Extract the (x, y) coordinate from the center of the cell holding the provided text.  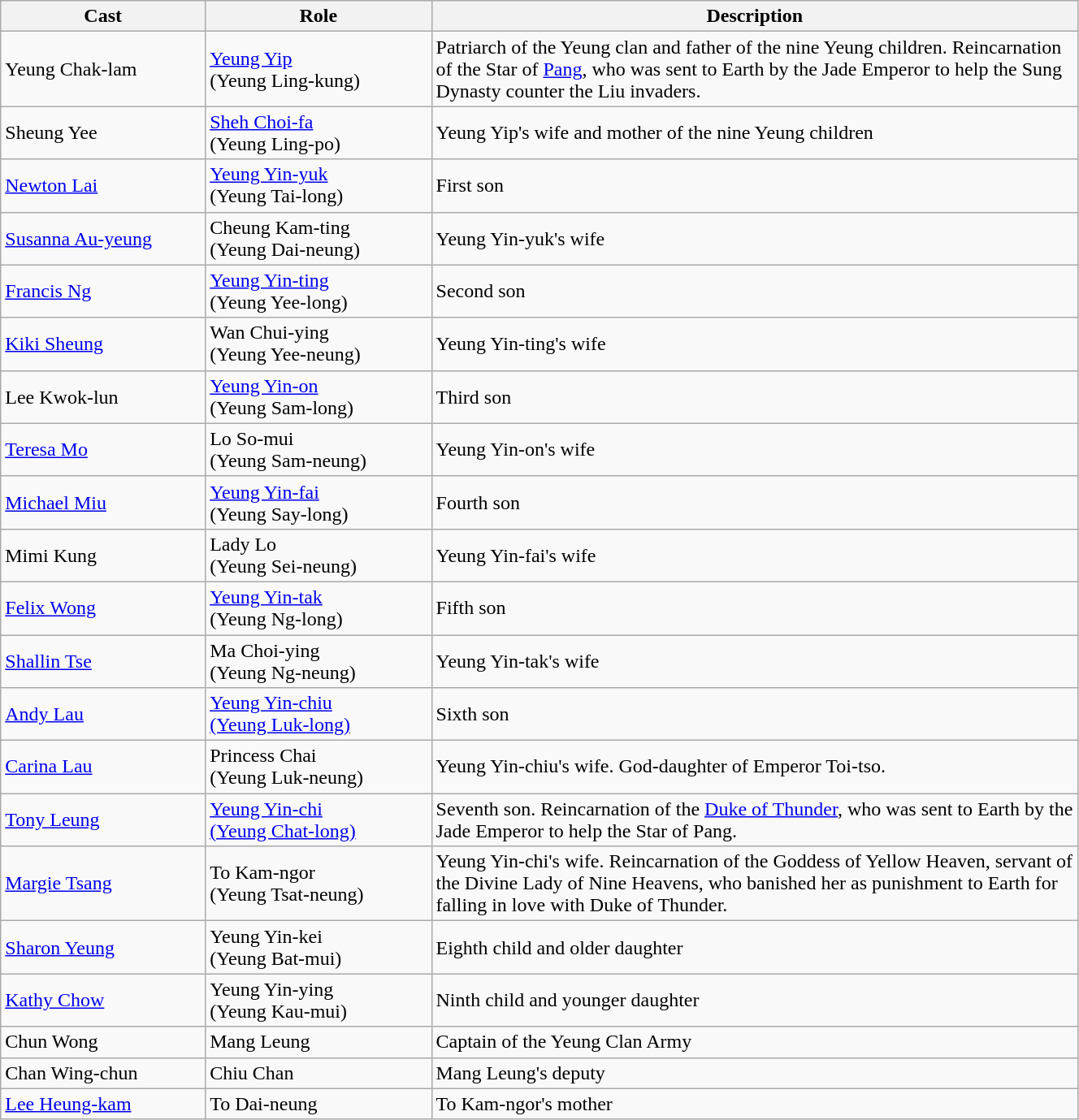
Yeung Yin-fai(Yeung Say-long) (318, 502)
Seventh son. Reincarnation of the Duke of Thunder, who was sent to Earth by the Jade Emperor to help the Star of Pang. (754, 820)
Chan Wing-chun (103, 1073)
Yeung Yin-ting(Yeung Yee-long) (318, 291)
Yeung Yin-on(Yeung Sam-long) (318, 396)
Mimi Kung (103, 556)
Lo So-mui(Yeung Sam-neung) (318, 450)
To Kam-ngor(Yeung Tsat-neung) (318, 884)
Cast (103, 16)
To Dai-neung (318, 1104)
Princess Chai(Yeung Luk-neung) (318, 767)
Margie Tsang (103, 884)
Sharon Yeung (103, 947)
Fourth son (754, 502)
Yeung Yin-on's wife (754, 450)
Tony Leung (103, 820)
Yeung Yin-tak(Yeung Ng-long) (318, 608)
Kathy Chow (103, 1001)
Chiu Chan (318, 1073)
Ninth child and younger daughter (754, 1001)
Newton Lai (103, 185)
First son (754, 185)
Yeung Yip(Yeung Ling-kung) (318, 69)
Yeung Chak-lam (103, 69)
Yeung Yin-chiu(Yeung Luk-long) (318, 715)
Second son (754, 291)
Eighth child and older daughter (754, 947)
Shallin Tse (103, 661)
Third son (754, 396)
Role (318, 16)
Wan Chui-ying(Yeung Yee-neung) (318, 344)
Yeung Yin-tak's wife (754, 661)
Yeung Yin-ying(Yeung Kau-mui) (318, 1001)
Yeung Yin-fai's wife (754, 556)
Ma Choi-ying(Yeung Ng-neung) (318, 661)
Yeung Yip's wife and mother of the nine Yeung children (754, 133)
Michael Miu (103, 502)
Cheung Kam-ting(Yeung Dai-neung) (318, 239)
Lee Kwok-lun (103, 396)
Felix Wong (103, 608)
Andy Lau (103, 715)
Yeung Yin-ting's wife (754, 344)
Chun Wong (103, 1042)
Yeung Yin-yuk(Yeung Tai-long) (318, 185)
Fifth son (754, 608)
Sheung Yee (103, 133)
Yeung Yin-yuk's wife (754, 239)
Susanna Au-yeung (103, 239)
Yeung Yin-chi(Yeung Chat-long) (318, 820)
Mang Leung (318, 1042)
Sixth son (754, 715)
To Kam-ngor's mother (754, 1104)
Sheh Choi-fa(Yeung Ling-po) (318, 133)
Captain of the Yeung Clan Army (754, 1042)
Kiki Sheung (103, 344)
Lady Lo(Yeung Sei-neung) (318, 556)
Teresa Mo (103, 450)
Yeung Yin-kei(Yeung Bat-mui) (318, 947)
Carina Lau (103, 767)
Mang Leung's deputy (754, 1073)
Lee Heung-kam (103, 1104)
Description (754, 16)
Francis Ng (103, 291)
Yeung Yin-chiu's wife. God-daughter of Emperor Toi-tso. (754, 767)
